From the cell containing the given text, extract its center point as [X, Y] coordinate. 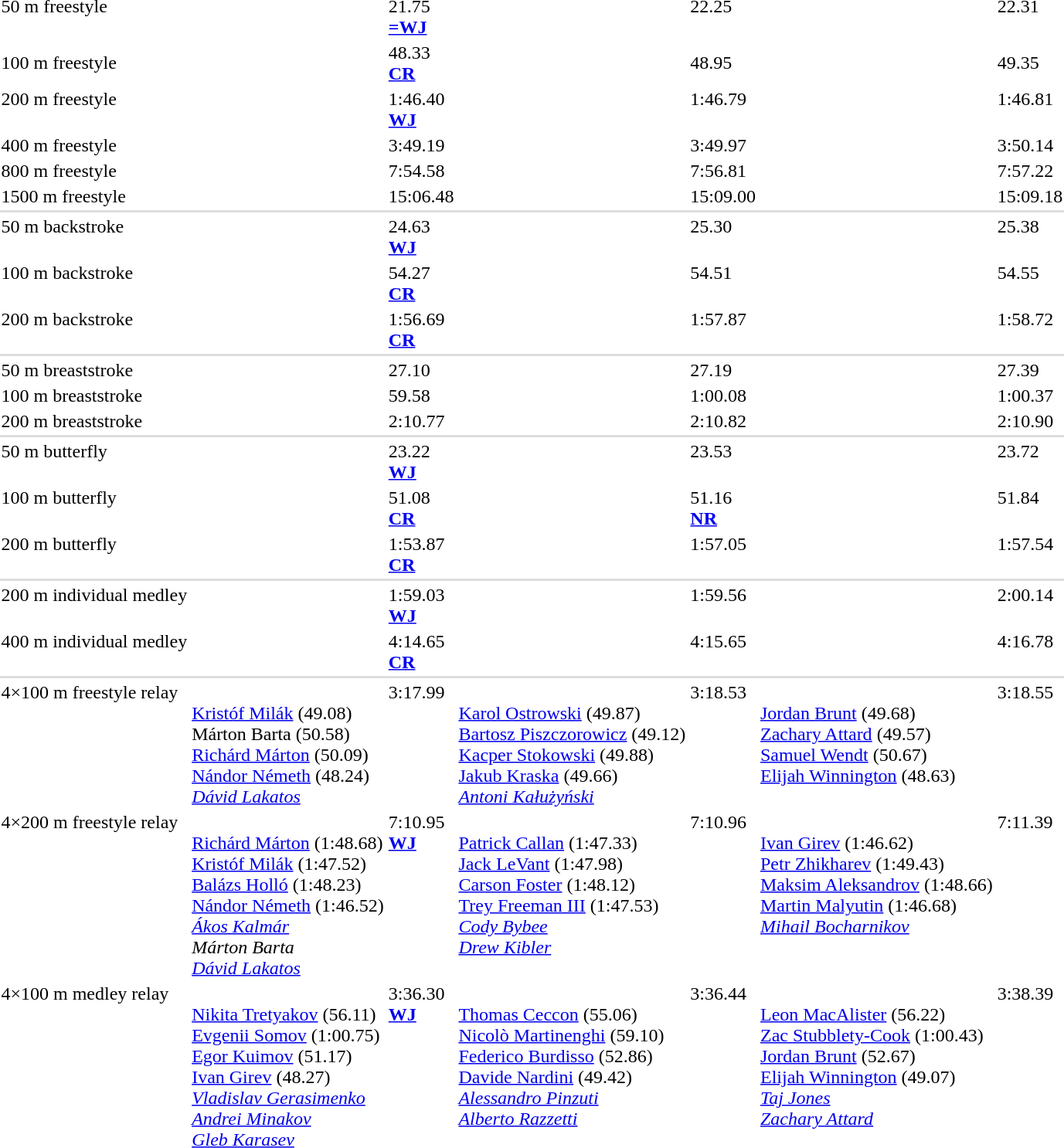
54.51 [723, 283]
25.38 [1030, 236]
51.16NR [723, 508]
27.10 [421, 370]
25.30 [723, 236]
3:50.14 [1030, 145]
200 m backstroke [94, 329]
1:00.08 [723, 396]
23.22 WJ [421, 462]
7:54.58 [421, 171]
1:57.05 [723, 555]
Ivan Girev (1:46.62)Petr Zhikharev (1:49.43)Maksim Aleksandrov (1:48.66)Martin Malyutin (1:46.68)Mihail Bocharnikov [877, 895]
54.27CR [421, 283]
3:18.53 [723, 745]
100 m backstroke [94, 283]
100 m breaststroke [94, 396]
3:49.97 [723, 145]
50 m breaststroke [94, 370]
7:10.95 WJ [421, 895]
59.58 [421, 396]
1:56.69CR [421, 329]
54.55 [1030, 283]
Jordan Brunt (49.68)Zachary Attard (49.57)Samuel Wendt (50.67)Elijah Winnington (48.63) [877, 745]
1:00.37 [1030, 396]
2:10.77 [421, 421]
23.53 [723, 462]
100 m freestyle [94, 63]
Richárd Márton (1:48.68)Kristóf Milák (1:47.52)Balázs Holló (1:48.23)Nándor Németh (1:46.52)Ákos KalmárMárton BartaDávid Lakatos [288, 895]
200 m butterfly [94, 555]
200 m individual medley [94, 606]
1:59.03 WJ [421, 606]
51.84 [1030, 508]
100 m butterfly [94, 508]
15:09.00 [723, 196]
1:57.54 [1030, 555]
48.95 [723, 63]
200 m freestyle [94, 110]
1500 m freestyle [94, 196]
200 m breaststroke [94, 421]
7:57.22 [1030, 171]
3:49.19 [421, 145]
27.19 [723, 370]
2:10.90 [1030, 421]
800 m freestyle [94, 171]
50 m butterfly [94, 462]
49.35 [1030, 63]
48.33CR [421, 63]
27.39 [1030, 370]
1:53.87 CR [421, 555]
50 m backstroke [94, 236]
15:09.18 [1030, 196]
2:10.82 [723, 421]
Patrick Callan (1:47.33)Jack LeVant (1:47.98)Carson Foster (1:48.12)Trey Freeman III (1:47.53)Cody BybeeDrew Kibler [572, 895]
400 m freestyle [94, 145]
15:06.48 [421, 196]
3:18.55 [1030, 745]
7:11.39 [1030, 895]
7:10.96 [723, 895]
4×200 m freestyle relay [94, 895]
Kristóf Milák (49.08)Márton Barta (50.58)Richárd Márton (50.09)Nándor Németh (48.24)Dávid Lakatos [288, 745]
Karol Ostrowski (49.87)Bartosz Piszczorowicz (49.12)Kacper Stokowski (49.88)Jakub Kraska (49.66)Antoni Kałużyński [572, 745]
1:57.87 [723, 329]
23.72 [1030, 462]
4:15.65 [723, 652]
24.63 WJ [421, 236]
2:00.14 [1030, 606]
4:16.78 [1030, 652]
1:46.79 [723, 110]
4×100 m freestyle relay [94, 745]
4:14.65CR [421, 652]
400 m individual medley [94, 652]
1:46.81 [1030, 110]
7:56.81 [723, 171]
1:46.40WJ [421, 110]
1:59.56 [723, 606]
1:58.72 [1030, 329]
3:17.99 [421, 745]
51.08 CR [421, 508]
